Pinpoint the cell where the given text exists, returning its (x, y) midpoint coordinate. 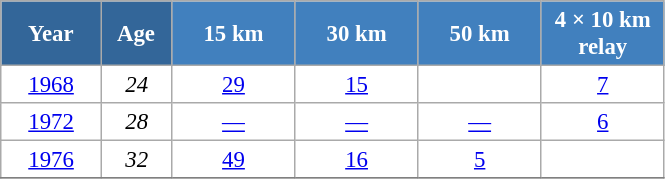
49 (234, 160)
28 (136, 122)
Age (136, 34)
29 (234, 85)
16 (356, 160)
50 km (480, 34)
30 km (356, 34)
32 (136, 160)
24 (136, 85)
1968 (52, 85)
4 × 10 km relay (602, 34)
1976 (52, 160)
5 (480, 160)
15 km (234, 34)
15 (356, 85)
6 (602, 122)
7 (602, 85)
1972 (52, 122)
Year (52, 34)
